Capture the cell that displays the provided text and extract its [X, Y] central coordinate. 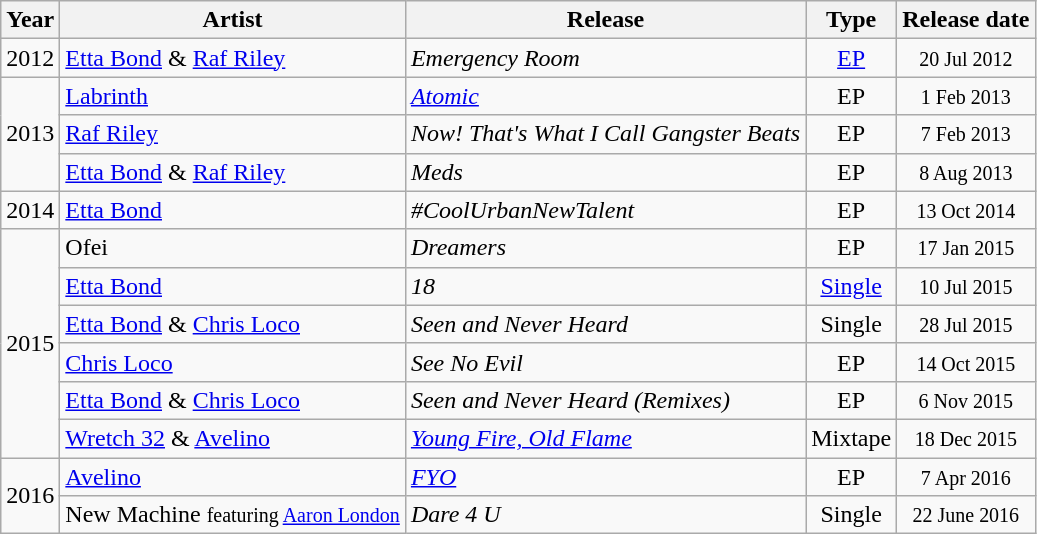
Meds [605, 172]
See No Evil [605, 362]
14 Oct 2015 [966, 362]
Raf Riley [233, 134]
Release date [966, 20]
Artist [233, 20]
2013 [30, 134]
#CoolUrbanNewTalent [605, 210]
Seen and Never Heard (Remixes) [605, 400]
New Machine featuring Aaron London [233, 515]
22 June 2016 [966, 515]
1 Feb 2013 [966, 96]
Atomic [605, 96]
2016 [30, 496]
28 Jul 2015 [966, 324]
Release [605, 20]
20 Jul 2012 [966, 58]
Ofei [233, 248]
Seen and Never Heard [605, 324]
Dare 4 U [605, 515]
8 Aug 2013 [966, 172]
18 Dec 2015 [966, 438]
Young Fire, Old Flame [605, 438]
10 Jul 2015 [966, 286]
Wretch 32 & Avelino [233, 438]
Mixtape [852, 438]
FYO [605, 477]
13 Oct 2014 [966, 210]
2012 [30, 58]
7 Feb 2013 [966, 134]
Labrinth [233, 96]
Now! That's What I Call Gangster Beats [605, 134]
Dreamers [605, 248]
7 Apr 2016 [966, 477]
18 [605, 286]
Avelino [233, 477]
Chris Loco [233, 362]
Year [30, 20]
2015 [30, 343]
Emergency Room [605, 58]
6 Nov 2015 [966, 400]
Type [852, 20]
2014 [30, 210]
17 Jan 2015 [966, 248]
